Locate the cell with the specified text and output its (x, y) center coordinate. 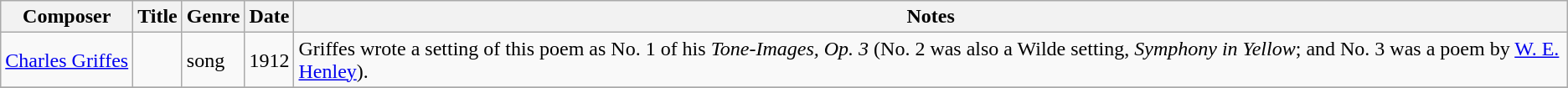
Title (157, 17)
Composer (67, 17)
Genre (213, 17)
1912 (270, 60)
song (213, 60)
Charles Griffes (67, 60)
Notes (931, 17)
Date (270, 17)
